Capture the cell that displays the provided text and extract its (X, Y) central coordinate. 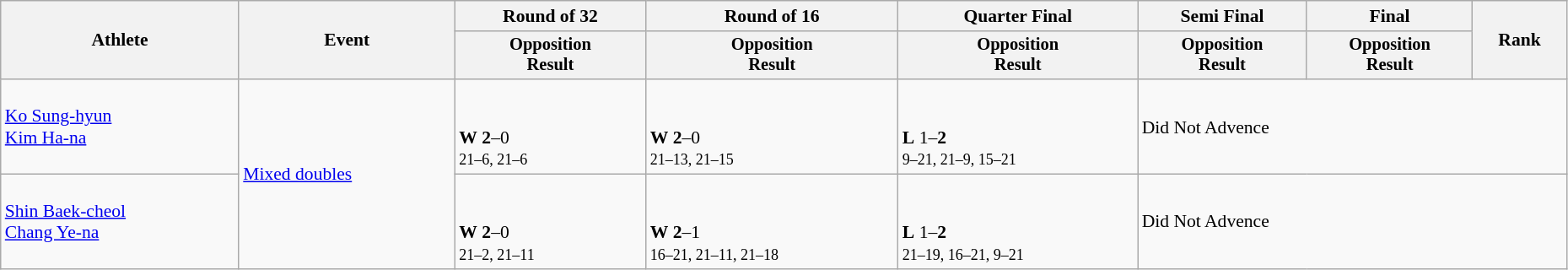
W 2–021–2, 21–11 (550, 222)
L 1–29–21, 21–9, 15–21 (1018, 127)
Event (347, 40)
Semi Final (1223, 16)
Rank (1520, 40)
Shin Baek-cheolChang Ye-na (120, 222)
Mixed doubles (347, 174)
Final (1389, 16)
W 2–116–21, 21–11, 21–18 (773, 222)
W 2–021–6, 21–6 (550, 127)
Quarter Final (1018, 16)
Round of 32 (550, 16)
Round of 16 (773, 16)
Ko Sung-hyunKim Ha-na (120, 127)
W 2–021–13, 21–15 (773, 127)
L 1–221–19, 16–21, 9–21 (1018, 222)
Athlete (120, 40)
